Detect which cell encompasses the target text, then output its [x, y] center coordinate. 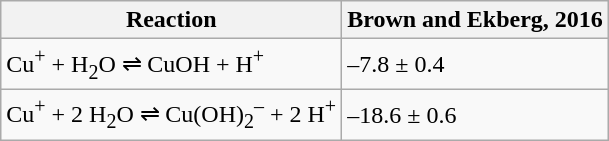
–18.6 ± 0.6 [476, 116]
Cu+ + 2 H2O ⇌ Cu(OH)2– + 2 H+ [172, 116]
Reaction [172, 20]
–7.8 ± 0.4 [476, 64]
Brown and Ekberg, 2016 [476, 20]
Cu+ + H2O ⇌ CuOH + H+ [172, 64]
